Return [x, y] of the center of cell containing provided text 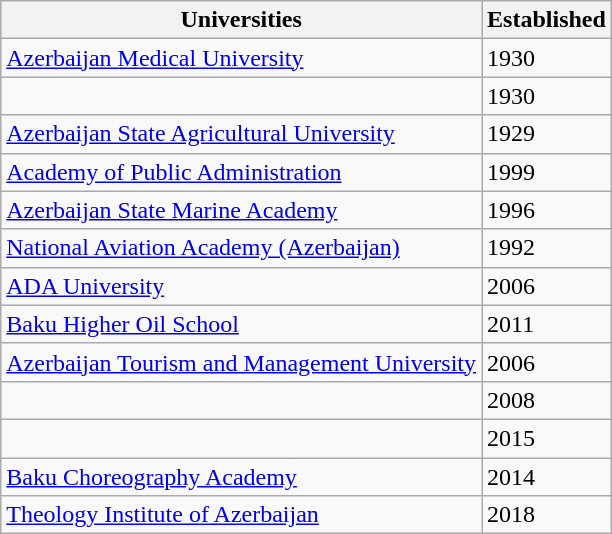
ADA University [242, 286]
Baku Higher Oil School [242, 324]
2018 [547, 515]
National Aviation Academy (Azerbaijan) [242, 248]
Baku Choreography Academy [242, 477]
Theology Institute of Azerbaijan [242, 515]
1992 [547, 248]
2015 [547, 438]
1999 [547, 172]
2011 [547, 324]
Established [547, 20]
Azerbaijan Tourism and Management University [242, 362]
1996 [547, 210]
2008 [547, 400]
Academy of Public Administration [242, 172]
2014 [547, 477]
Azerbaijan State Marine Academy [242, 210]
Azerbaijan State Agricultural University [242, 134]
1929 [547, 134]
Azerbaijan Medical University [242, 58]
Universities [242, 20]
